Determine the (X, Y) coordinate at the center of the cell enclosing the given text.  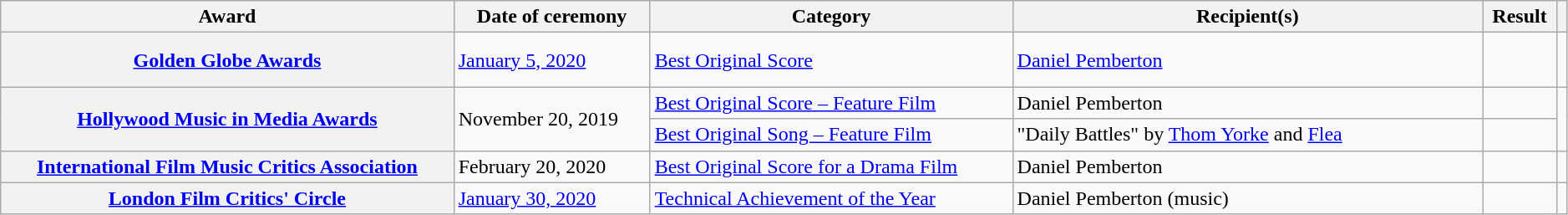
Daniel Pemberton (music) (1248, 198)
November 20, 2019 (551, 119)
Award (227, 17)
Best Original Score (831, 60)
International Film Music Critics Association (227, 166)
Hollywood Music in Media Awards (227, 119)
Best Original Score for a Drama Film (831, 166)
Recipient(s) (1248, 17)
January 5, 2020 (551, 60)
January 30, 2020 (551, 198)
"Daily Battles" by Thom Yorke and Flea (1248, 135)
Result (1520, 17)
Best Original Score – Feature Film (831, 103)
Best Original Song – Feature Film (831, 135)
February 20, 2020 (551, 166)
Technical Achievement of the Year (831, 198)
London Film Critics' Circle (227, 198)
Golden Globe Awards (227, 60)
Category (831, 17)
Date of ceremony (551, 17)
